Scan for the cell matching the given text and deliver its [X, Y] coordinate at center. 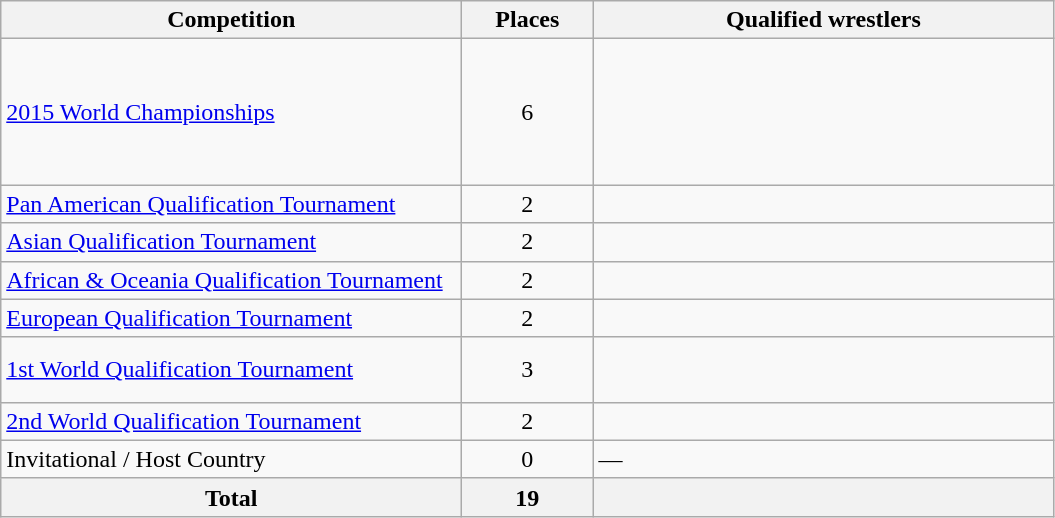
Places [528, 20]
Asian Qualification Tournament [232, 242]
6 [528, 112]
Total [232, 497]
0 [528, 459]
2015 World Championships [232, 112]
2nd World Qualification Tournament [232, 421]
3 [528, 370]
Invitational / Host Country [232, 459]
Pan American Qualification Tournament [232, 204]
Qualified wrestlers [824, 20]
Competition [232, 20]
European Qualification Tournament [232, 318]
African & Oceania Qualification Tournament [232, 280]
— [824, 459]
1st World Qualification Tournament [232, 370]
19 [528, 497]
